From the cell containing the given text, extract its center point as [x, y] coordinate. 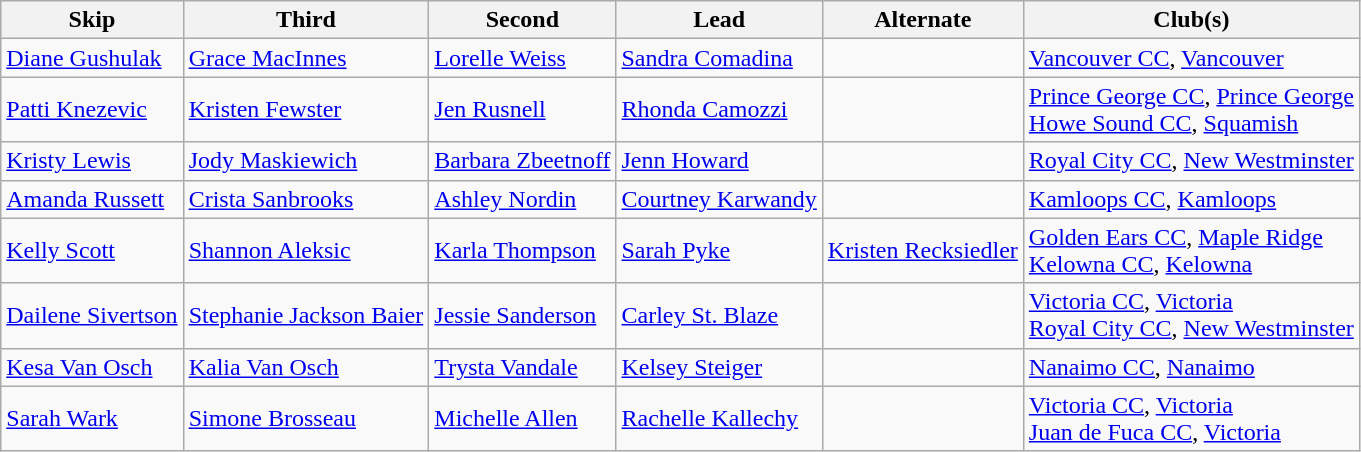
Amanda Russett [92, 199]
Ashley Nordin [522, 199]
Alternate [922, 20]
Grace MacInnes [306, 58]
Diane Gushulak [92, 58]
Kamloops CC, Kamloops [1191, 199]
Barbara Zbeetnoff [522, 161]
Carley St. Blaze [719, 316]
Jenn Howard [719, 161]
Jody Maskiewich [306, 161]
Kristy Lewis [92, 161]
Royal City CC, New Westminster [1191, 161]
Vancouver CC, Vancouver [1191, 58]
Victoria CC, Victoria Juan de Fuca CC, Victoria [1191, 418]
Shannon Aleksic [306, 250]
Sandra Comadina [719, 58]
Nanaimo CC, Nanaimo [1191, 367]
Third [306, 20]
Rhonda Camozzi [719, 110]
Karla Thompson [522, 250]
Kristen Fewster [306, 110]
Kelly Scott [92, 250]
Club(s) [1191, 20]
Kalia Van Osch [306, 367]
Kristen Recksiedler [922, 250]
Trysta Vandale [522, 367]
Stephanie Jackson Baier [306, 316]
Skip [92, 20]
Jen Rusnell [522, 110]
Lorelle Weiss [522, 58]
Sarah Wark [92, 418]
Kelsey Steiger [719, 367]
Prince George CC, Prince George Howe Sound CC, Squamish [1191, 110]
Sarah Pyke [719, 250]
Kesa Van Osch [92, 367]
Michelle Allen [522, 418]
Dailene Sivertson [92, 316]
Patti Knezevic [92, 110]
Jessie Sanderson [522, 316]
Golden Ears CC, Maple Ridge Kelowna CC, Kelowna [1191, 250]
Crista Sanbrooks [306, 199]
Second [522, 20]
Lead [719, 20]
Courtney Karwandy [719, 199]
Rachelle Kallechy [719, 418]
Victoria CC, Victoria Royal City CC, New Westminster [1191, 316]
Simone Brosseau [306, 418]
